Capture the cell that displays the provided text and extract its [x, y] central coordinate. 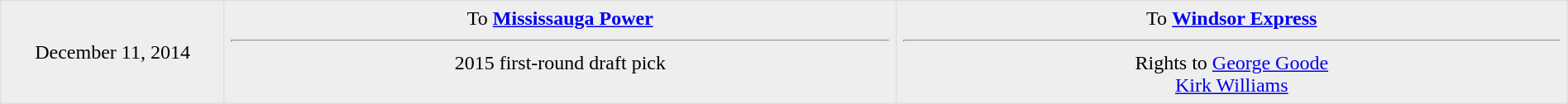
December 11, 2014 [112, 52]
To Mississauga Power 2015 first-round draft pick [560, 52]
To Windsor ExpressRights to George GoodeKirk Williams [1231, 52]
